Provide the [x, y] coordinate of the cell's center where the given text is located.  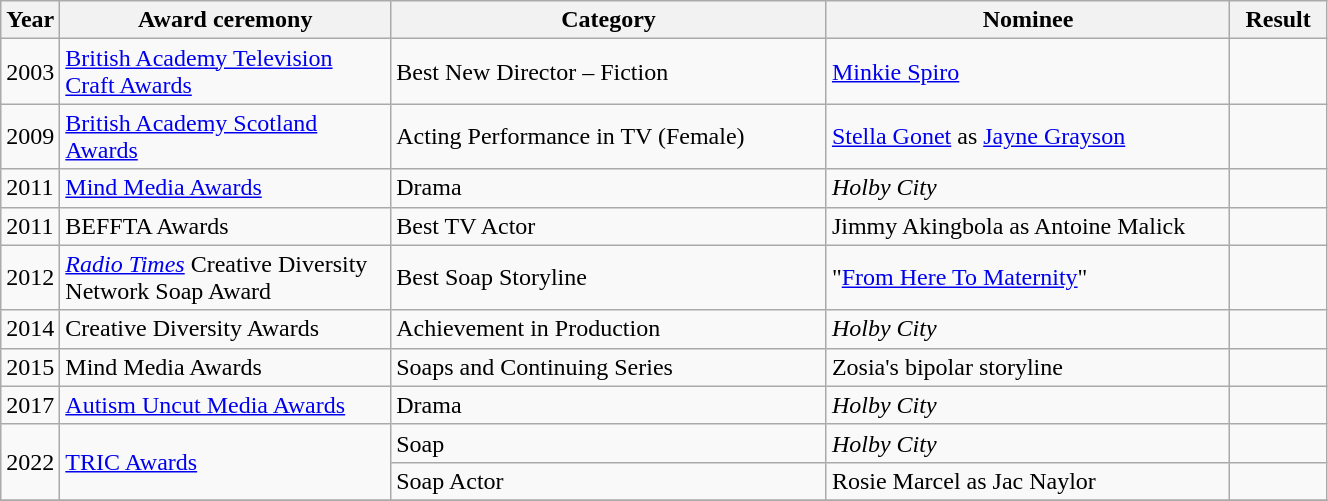
Best New Director – Fiction [609, 72]
British Academy Television Craft Awards [226, 72]
Autism Uncut Media Awards [226, 405]
2022 [30, 462]
Best TV Actor [609, 226]
Rosie Marcel as Jac Naylor [1028, 481]
British Academy Scotland Awards [226, 136]
"From Here To Maternity" [1028, 278]
Minkie Spiro [1028, 72]
Award ceremony [226, 20]
Result [1278, 20]
2009 [30, 136]
2017 [30, 405]
Nominee [1028, 20]
2003 [30, 72]
Zosia's bipolar storyline [1028, 367]
TRIC Awards [226, 462]
Achievement in Production [609, 329]
Year [30, 20]
Acting Performance in TV (Female) [609, 136]
Best Soap Storyline [609, 278]
2015 [30, 367]
Soaps and Continuing Series [609, 367]
Category [609, 20]
2012 [30, 278]
Creative Diversity Awards [226, 329]
BEFFTA Awards [226, 226]
Stella Gonet as Jayne Grayson [1028, 136]
Radio Times Creative Diversity Network Soap Award [226, 278]
Soap Actor [609, 481]
Jimmy Akingbola as Antoine Malick [1028, 226]
Soap [609, 443]
2014 [30, 329]
